Determine the (X, Y) coordinate at the center of the cell enclosing the given text.  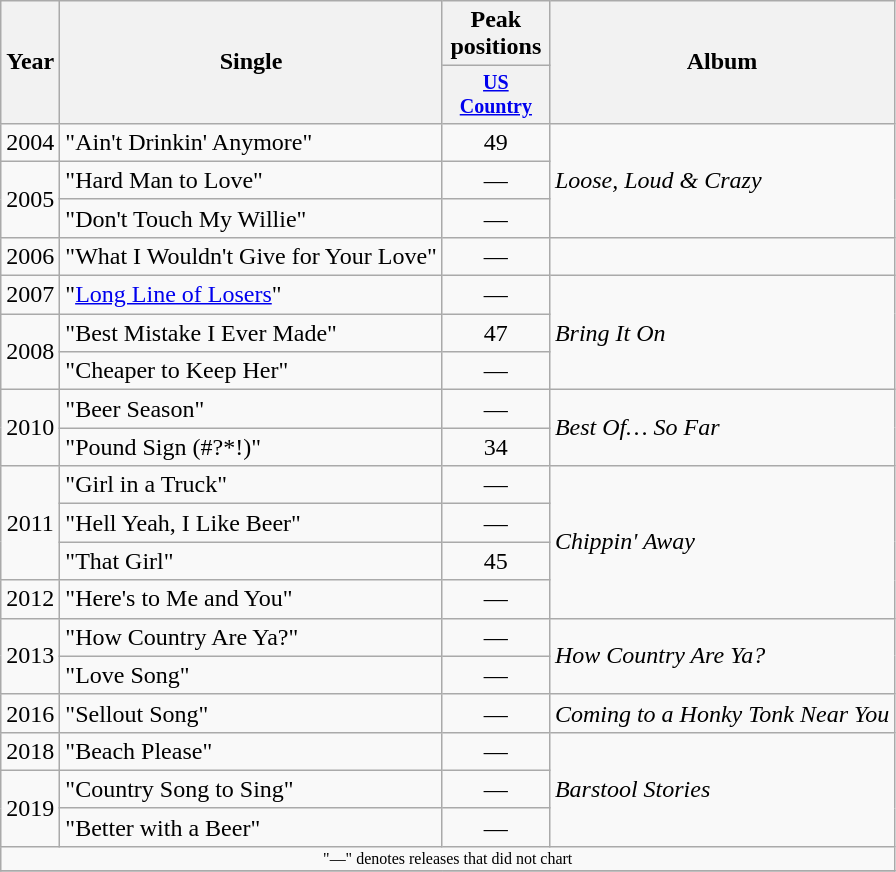
"Pound Sign (#?*!)" (252, 447)
2011 (30, 523)
"Long Line of Losers" (252, 295)
2006 (30, 256)
45 (496, 561)
"Ain't Drinkin' Anymore" (252, 142)
47 (496, 333)
"Love Song" (252, 675)
2013 (30, 656)
"Here's to Me and You" (252, 599)
"Don't Touch My Willie" (252, 218)
"Beach Please" (252, 751)
2007 (30, 295)
2018 (30, 751)
"Country Song to Sing" (252, 789)
"—" denotes releases that did not chart (448, 858)
2004 (30, 142)
"Best Mistake I Ever Made" (252, 333)
"Sellout Song" (252, 713)
How Country Are Ya? (722, 656)
"What I Wouldn't Give for Your Love" (252, 256)
Best Of… So Far (722, 428)
Loose, Loud & Crazy (722, 180)
Chippin' Away (722, 542)
"Hard Man to Love" (252, 180)
US Country (496, 94)
"Beer Season" (252, 409)
34 (496, 447)
2016 (30, 713)
"Cheaper to Keep Her" (252, 371)
49 (496, 142)
"Girl in a Truck" (252, 485)
Peak positions (496, 34)
"Hell Yeah, I Like Beer" (252, 523)
Album (722, 62)
"How Country Are Ya?" (252, 637)
Barstool Stories (722, 789)
2010 (30, 428)
Bring It On (722, 333)
"Better with a Beer" (252, 827)
Single (252, 62)
"That Girl" (252, 561)
Year (30, 62)
Coming to a Honky Tonk Near You (722, 713)
2012 (30, 599)
2008 (30, 352)
2019 (30, 808)
2005 (30, 199)
